Locate the cell with the specified text and output its [X, Y] center coordinate. 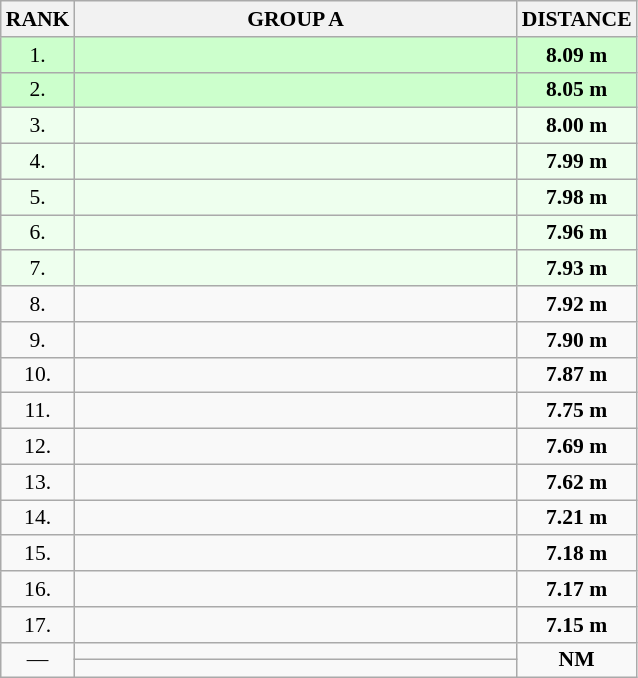
RANK [38, 19]
5. [38, 197]
17. [38, 625]
7.90 m [577, 340]
8. [38, 304]
4. [38, 162]
7.17 m [577, 589]
8.00 m [577, 126]
12. [38, 447]
DISTANCE [577, 19]
7.15 m [577, 625]
7.98 m [577, 197]
1. [38, 55]
7.92 m [577, 304]
16. [38, 589]
7.62 m [577, 482]
7.75 m [577, 411]
NM [577, 660]
7.93 m [577, 269]
8.09 m [577, 55]
3. [38, 126]
7.18 m [577, 554]
6. [38, 233]
2. [38, 90]
7.99 m [577, 162]
13. [38, 482]
— [38, 660]
7. [38, 269]
7.87 m [577, 375]
7.21 m [577, 518]
7.96 m [577, 233]
9. [38, 340]
14. [38, 518]
GROUP A [295, 19]
7.69 m [577, 447]
15. [38, 554]
8.05 m [577, 90]
11. [38, 411]
10. [38, 375]
